Search for the cell housing the specified text and yield its [X, Y] center coordinate. 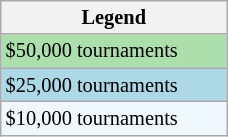
$10,000 tournaments [114, 118]
$50,000 tournaments [114, 51]
$25,000 tournaments [114, 85]
Legend [114, 17]
